Scan for the cell matching the given text and deliver its (x, y) coordinate at center. 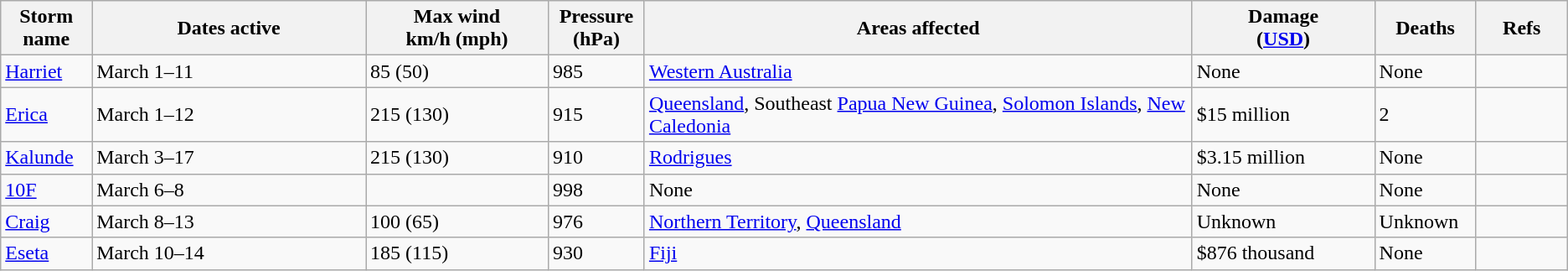
Pressure(hPa) (596, 29)
Eseta (47, 253)
Erica (47, 114)
Queensland, Southeast Papua New Guinea, Solomon Islands, New Caledonia (918, 114)
March 3–17 (230, 158)
910 (596, 158)
915 (596, 114)
2 (1426, 114)
$876 thousand (1283, 253)
March 1–11 (230, 71)
185 (115) (457, 253)
March 1–12 (230, 114)
Storm name (47, 29)
930 (596, 253)
Western Australia (918, 71)
Dates active (230, 29)
Areas affected (918, 29)
985 (596, 71)
March 10–14 (230, 253)
10F (47, 190)
March 8–13 (230, 221)
Harriet (47, 71)
998 (596, 190)
$15 million (1283, 114)
Max windkm/h (mph) (457, 29)
976 (596, 221)
Fiji (918, 253)
Craig (47, 221)
Refs (1521, 29)
Damage(USD) (1283, 29)
March 6–8 (230, 190)
100 (65) (457, 221)
85 (50) (457, 71)
Kalunde (47, 158)
$3.15 million (1283, 158)
Rodrigues (918, 158)
Deaths (1426, 29)
Northern Territory, Queensland (918, 221)
